From the cell containing the given text, extract its center point as (x, y) coordinate. 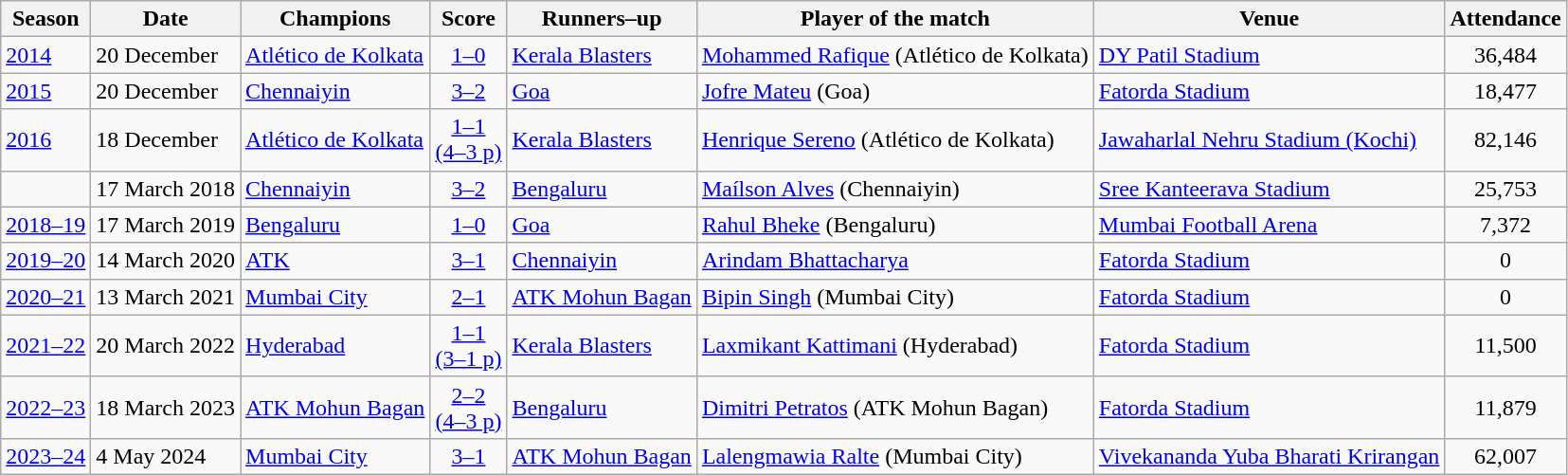
2021–22 (45, 345)
Sree Kanteerava Stadium (1270, 189)
4 May 2024 (166, 456)
62,007 (1505, 456)
20 March 2022 (166, 345)
2–1 (468, 297)
1–1(3–1 p) (468, 345)
Rahul Bheke (Bengaluru) (894, 225)
2015 (45, 91)
2016 (45, 140)
11,500 (1505, 345)
Bipin Singh (Mumbai City) (894, 297)
DY Patil Stadium (1270, 55)
Champions (335, 19)
Jofre Mateu (Goa) (894, 91)
14 March 2020 (166, 261)
2020–21 (45, 297)
Date (166, 19)
Lalengmawia Ralte (Mumbai City) (894, 456)
36,484 (1505, 55)
Hyderabad (335, 345)
1–1(4–3 p) (468, 140)
17 March 2018 (166, 189)
Score (468, 19)
Venue (1270, 19)
Mumbai Football Arena (1270, 225)
2014 (45, 55)
Vivekananda Yuba Bharati Krirangan (1270, 456)
Jawaharlal Nehru Stadium (Kochi) (1270, 140)
Player of the match (894, 19)
18,477 (1505, 91)
2018–19 (45, 225)
Dimitri Petratos (ATK Mohun Bagan) (894, 408)
2022–23 (45, 408)
Maílson Alves (Chennaiyin) (894, 189)
11,879 (1505, 408)
25,753 (1505, 189)
18 December (166, 140)
Mohammed Rafique (Atlético de Kolkata) (894, 55)
13 March 2021 (166, 297)
2023–24 (45, 456)
Henrique Sereno (Atlético de Kolkata) (894, 140)
Arindam Bhattacharya (894, 261)
Attendance (1505, 19)
7,372 (1505, 225)
Laxmikant Kattimani (Hyderabad) (894, 345)
2–2(4–3 p) (468, 408)
Runners–up (602, 19)
ATK (335, 261)
Season (45, 19)
18 March 2023 (166, 408)
17 March 2019 (166, 225)
82,146 (1505, 140)
2019–20 (45, 261)
